Locate the cell with the specified text and output its (X, Y) center coordinate. 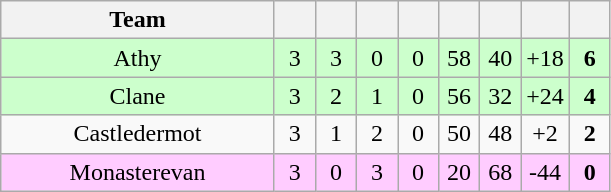
+18 (546, 58)
20 (460, 172)
32 (500, 96)
56 (460, 96)
4 (590, 96)
Athy (138, 58)
48 (500, 134)
+24 (546, 96)
Team (138, 20)
Castledermot (138, 134)
-44 (546, 172)
50 (460, 134)
68 (500, 172)
58 (460, 58)
40 (500, 58)
Clane (138, 96)
6 (590, 58)
Monasterevan (138, 172)
+2 (546, 134)
